Find where the given text appears and provide that cell's center as (X, Y) coordinate. 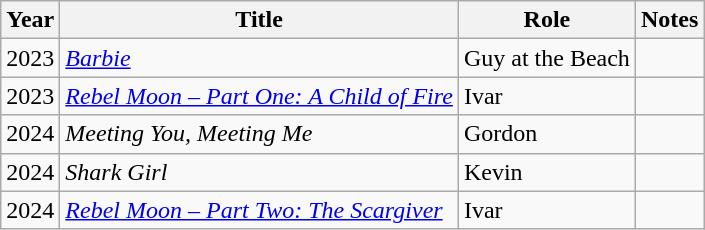
Barbie (260, 58)
Kevin (546, 172)
Meeting You, Meeting Me (260, 134)
Gordon (546, 134)
Role (546, 20)
Shark Girl (260, 172)
Notes (669, 20)
Title (260, 20)
Year (30, 20)
Rebel Moon – Part One: A Child of Fire (260, 96)
Guy at the Beach (546, 58)
Rebel Moon – Part Two: The Scargiver (260, 210)
